Detect which cell encompasses the target text, then output its (x, y) center coordinate. 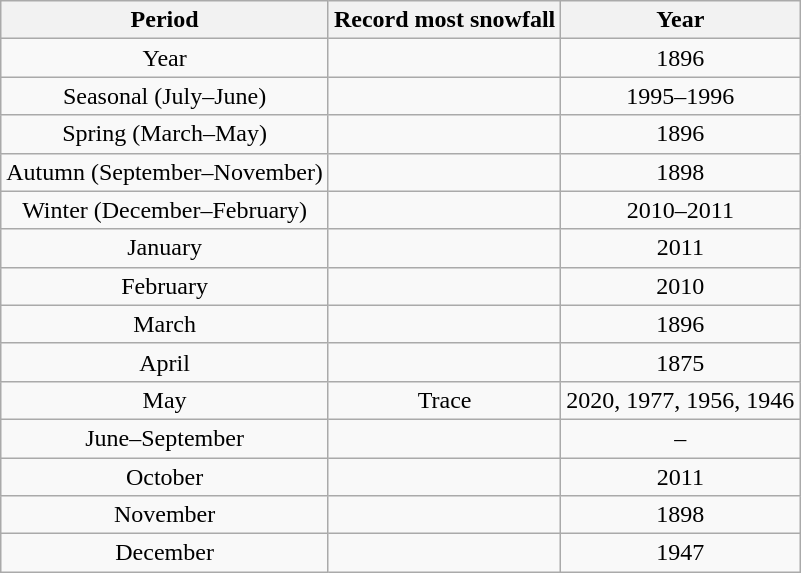
January (165, 248)
1995–1996 (680, 96)
Period (165, 20)
Seasonal (July–June) (165, 96)
2020, 1977, 1956, 1946 (680, 400)
February (165, 286)
April (165, 362)
October (165, 477)
December (165, 553)
Winter (December–February) (165, 210)
Trace (444, 400)
November (165, 515)
Spring (March–May) (165, 134)
1947 (680, 553)
Record most snowfall (444, 20)
March (165, 324)
2010–2011 (680, 210)
May (165, 400)
1875 (680, 362)
June–September (165, 438)
– (680, 438)
2010 (680, 286)
Autumn (September–November) (165, 172)
